Pinpoint the cell where the given text exists, returning its [x, y] midpoint coordinate. 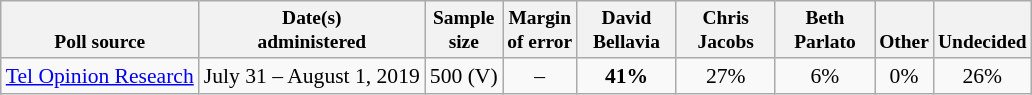
26% [982, 76]
– [540, 76]
41% [626, 76]
BethParlato [824, 30]
Marginof error [540, 30]
Undecided [982, 30]
DavidBellavia [626, 30]
Tel Opinion Research [100, 76]
Poll source [100, 30]
July 31 – August 1, 2019 [312, 76]
6% [824, 76]
Other [904, 30]
27% [726, 76]
500 (V) [464, 76]
Samplesize [464, 30]
ChrisJacobs [726, 30]
0% [904, 76]
Date(s)administered [312, 30]
